Detect which cell encompasses the target text, then output its [X, Y] center coordinate. 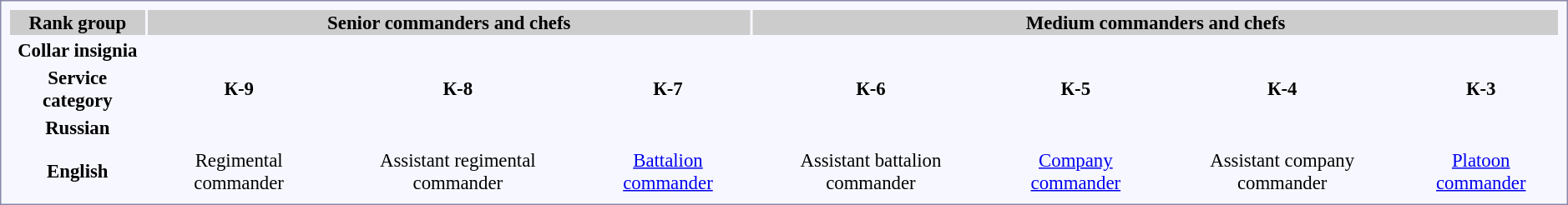
Senior commanders and chefs [449, 22]
Assistant company commander [1282, 172]
К-4 [1282, 88]
К-8 [458, 88]
Service category [78, 88]
Assistant battalion commander [871, 172]
Company commander [1075, 172]
Platoon commander [1481, 172]
Battalion commander [668, 172]
К-3 [1481, 88]
К-9 [239, 88]
Regimental commander [239, 172]
К-6 [871, 88]
Collar insignia [78, 50]
Russian [78, 127]
Rank group [78, 22]
К-7 [668, 88]
English [78, 172]
Medium commanders and chefs [1156, 22]
Assistant regimental commander [458, 172]
К-5 [1075, 88]
